Return [X, Y] of the center of cell containing provided text 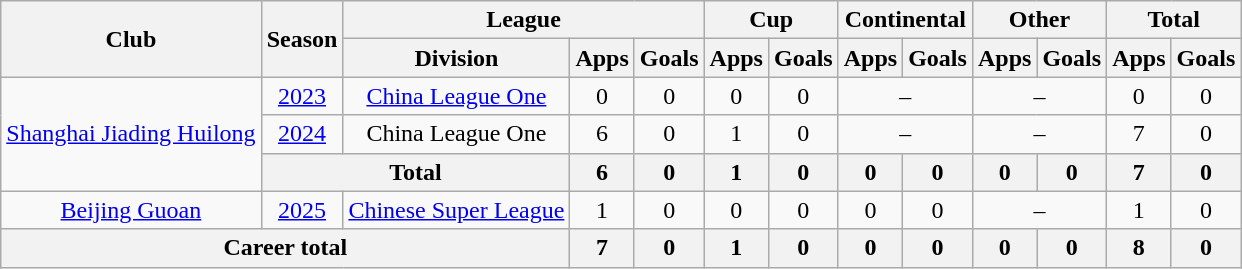
Continental [905, 20]
Division [456, 58]
Career total [286, 248]
2024 [302, 134]
Shanghai Jiading Huilong [131, 134]
Club [131, 39]
2025 [302, 210]
2023 [302, 96]
Chinese Super League [456, 210]
Cup [771, 20]
Season [302, 39]
Beijing Guoan [131, 210]
Other [1039, 20]
8 [1139, 248]
League [524, 20]
